Locate the cell with the specified text and output its [x, y] center coordinate. 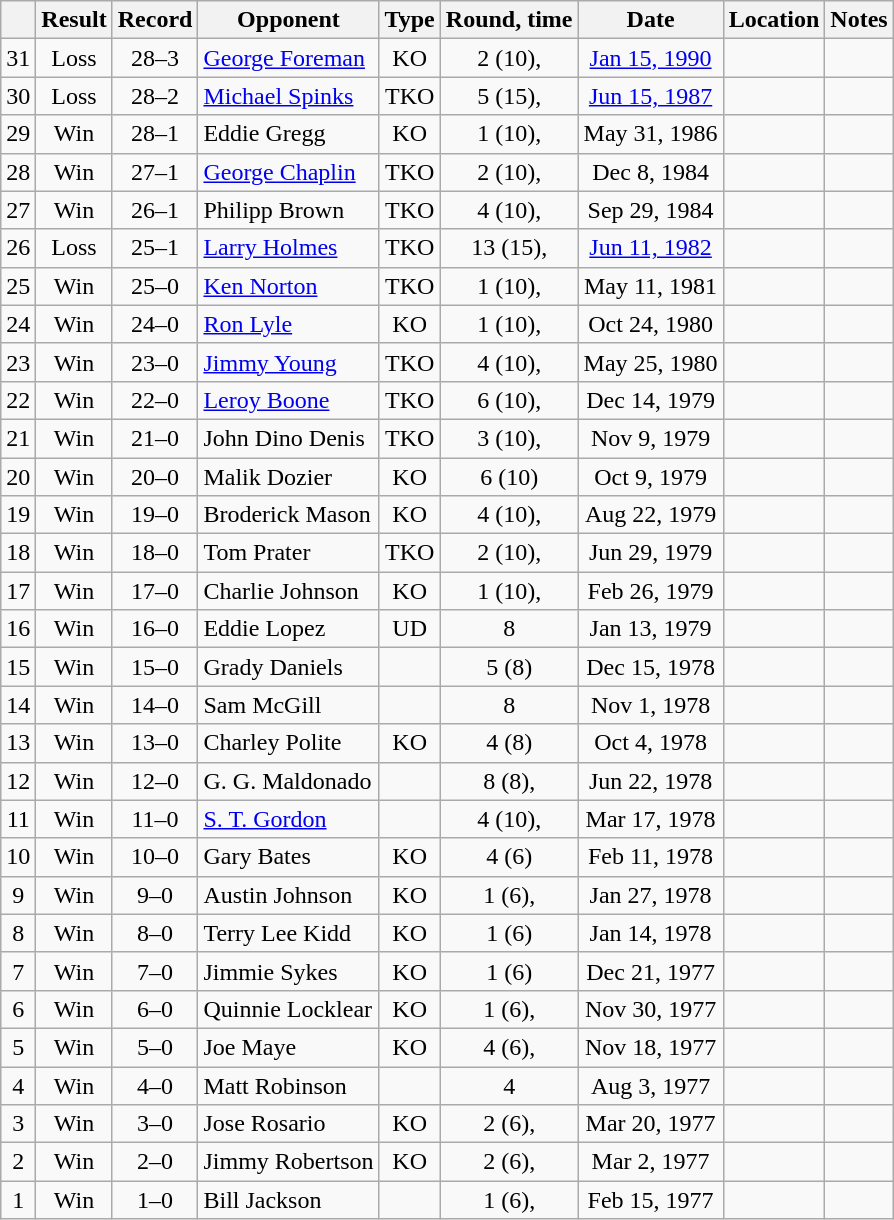
George Chaplin [288, 172]
16–0 [155, 629]
Bill Jackson [288, 1200]
5 (15), [509, 96]
30 [18, 96]
Aug 3, 1977 [650, 1085]
Eddie Lopez [288, 629]
G. G. Maldonado [288, 781]
May 25, 1980 [650, 362]
1–0 [155, 1200]
George Foreman [288, 58]
Dec 8, 1984 [650, 172]
2–0 [155, 1162]
Nov 1, 1978 [650, 705]
4 (6) [509, 857]
Oct 4, 1978 [650, 743]
Nov 18, 1977 [650, 1047]
Feb 15, 1977 [650, 1200]
19 [18, 515]
Malik Dozier [288, 477]
Dec 21, 1977 [650, 971]
8–0 [155, 933]
26–1 [155, 210]
Eddie Gregg [288, 134]
Jimmy Robertson [288, 1162]
S. T. Gordon [288, 819]
4 (6), [509, 1047]
UD [410, 629]
Feb 26, 1979 [650, 591]
13–0 [155, 743]
9 [18, 895]
Result [74, 20]
23 [18, 362]
3 [18, 1124]
Austin Johnson [288, 895]
Leroy Boone [288, 400]
Oct 24, 1980 [650, 324]
Jan 13, 1979 [650, 629]
16 [18, 629]
11 [18, 819]
Jan 14, 1978 [650, 933]
Tom Prater [288, 553]
Larry Holmes [288, 248]
8 (8), [509, 781]
Mar 20, 1977 [650, 1124]
13 (15), [509, 248]
4–0 [155, 1085]
28 [18, 172]
Mar 17, 1978 [650, 819]
19–0 [155, 515]
Gary Bates [288, 857]
Nov 9, 1979 [650, 438]
17 [18, 591]
14–0 [155, 705]
Nov 30, 1977 [650, 1009]
Jun 22, 1978 [650, 781]
15 [18, 667]
26 [18, 248]
21–0 [155, 438]
Mar 2, 1977 [650, 1162]
9–0 [155, 895]
15–0 [155, 667]
Date [650, 20]
20 [18, 477]
24–0 [155, 324]
28–2 [155, 96]
Ron Lyle [288, 324]
29 [18, 134]
May 11, 1981 [650, 286]
Feb 11, 1978 [650, 857]
2 [18, 1162]
Michael Spinks [288, 96]
17–0 [155, 591]
5–0 [155, 1047]
28–3 [155, 58]
Round, time [509, 20]
Joe Maye [288, 1047]
7 [18, 971]
3 (10), [509, 438]
13 [18, 743]
Quinnie Locklear [288, 1009]
4 (8) [509, 743]
Type [410, 20]
27–1 [155, 172]
Notes [859, 20]
Dec 14, 1979 [650, 400]
1 [18, 1200]
Charlie Johnson [288, 591]
22–0 [155, 400]
25–0 [155, 286]
Terry Lee Kidd [288, 933]
Jan 27, 1978 [650, 895]
Opponent [288, 20]
18–0 [155, 553]
Aug 22, 1979 [650, 515]
7–0 [155, 971]
Grady Daniels [288, 667]
Matt Robinson [288, 1085]
John Dino Denis [288, 438]
24 [18, 324]
22 [18, 400]
14 [18, 705]
Jun 11, 1982 [650, 248]
23–0 [155, 362]
Dec 15, 1978 [650, 667]
Record [155, 20]
Jun 15, 1987 [650, 96]
10–0 [155, 857]
Charley Polite [288, 743]
6–0 [155, 1009]
20–0 [155, 477]
10 [18, 857]
11–0 [155, 819]
Jimmy Young [288, 362]
Broderick Mason [288, 515]
25 [18, 286]
6 (10) [509, 477]
6 (10), [509, 400]
12–0 [155, 781]
Jimmie Sykes [288, 971]
5 [18, 1047]
Philipp Brown [288, 210]
Ken Norton [288, 286]
27 [18, 210]
25–1 [155, 248]
6 [18, 1009]
May 31, 1986 [650, 134]
Oct 9, 1979 [650, 477]
Jose Rosario [288, 1124]
28–1 [155, 134]
18 [18, 553]
12 [18, 781]
Location [774, 20]
5 (8) [509, 667]
Jun 29, 1979 [650, 553]
Sep 29, 1984 [650, 210]
Sam McGill [288, 705]
3–0 [155, 1124]
31 [18, 58]
Jan 15, 1990 [650, 58]
21 [18, 438]
